Identify which cell holds the provided text, then report its [x, y] central coordinate. 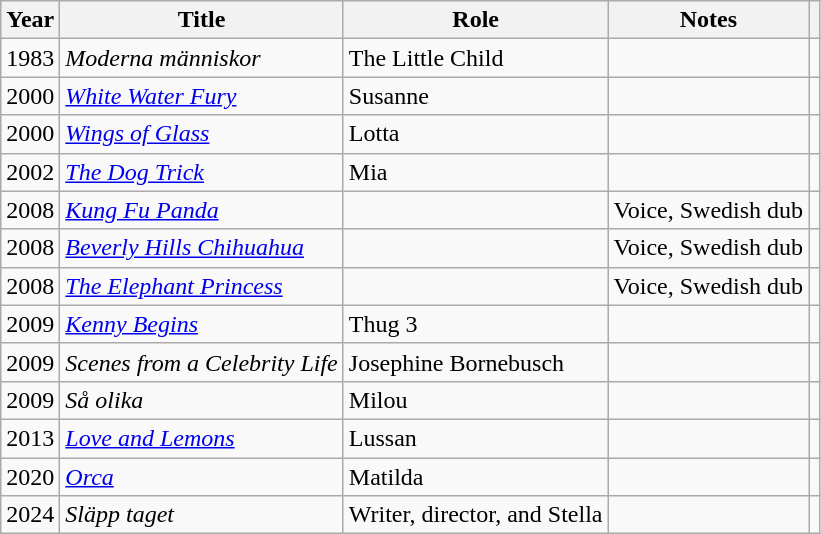
2024 [30, 515]
Beverly Hills Chihuahua [202, 248]
Så olika [202, 400]
Orca [202, 477]
1983 [30, 58]
2020 [30, 477]
Lotta [476, 134]
Title [202, 20]
Scenes from a Celebrity Life [202, 362]
Josephine Bornebusch [476, 362]
Matilda [476, 477]
The Elephant Princess [202, 286]
White Water Fury [202, 96]
The Dog Trick [202, 172]
Love and Lemons [202, 438]
The Little Child [476, 58]
Kung Fu Panda [202, 210]
Thug 3 [476, 324]
Lussan [476, 438]
Kenny Begins [202, 324]
Släpp taget [202, 515]
Writer, director, and Stella [476, 515]
Notes [708, 20]
2013 [30, 438]
Mia [476, 172]
Role [476, 20]
Year [30, 20]
2002 [30, 172]
Wings of Glass [202, 134]
Milou [476, 400]
Moderna människor [202, 58]
Susanne [476, 96]
